Locate the cell with the specified text and output its (X, Y) center coordinate. 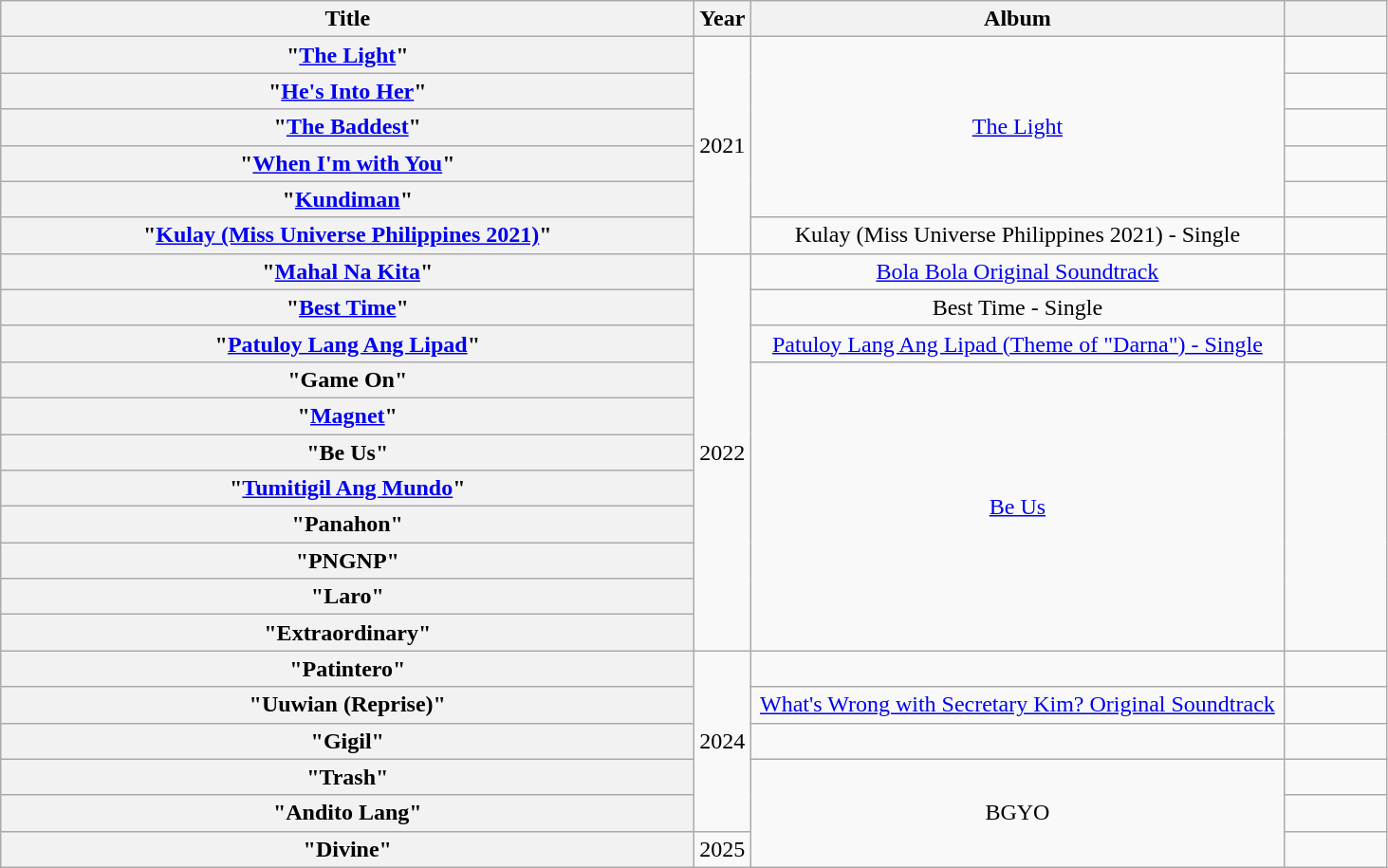
Be Us (1017, 506)
2022 (723, 452)
"Divine" (347, 849)
2024 (723, 741)
Bola Bola Original Soundtrack (1017, 271)
"Panahon" (347, 525)
"Magnet" (347, 416)
Title (347, 19)
"Tumitigil Ang Mundo" (347, 489)
Album (1017, 19)
"When I'm with You" (347, 163)
"He's Into Her" (347, 91)
"Best Time" (347, 307)
"Gigil" (347, 741)
"Extraordinary" (347, 633)
Year (723, 19)
"Trash" (347, 777)
"Andito Lang" (347, 813)
Best Time - Single (1017, 307)
2021 (723, 145)
2025 (723, 849)
BGYO (1017, 813)
The Light (1017, 127)
"Laro" (347, 597)
"PNGNP" (347, 561)
"Be Us" (347, 452)
"Game On" (347, 379)
"The Light" (347, 55)
"Patuloy Lang Ang Lipad" (347, 343)
"Patintero" (347, 669)
Kulay (Miss Universe Philippines 2021) - Single (1017, 235)
"Kulay (Miss Universe Philippines 2021)" (347, 235)
Patuloy Lang Ang Lipad (Theme of "Darna") - Single (1017, 343)
"Uuwian (Reprise)" (347, 705)
"The Baddest" (347, 127)
"Kundiman" (347, 199)
"Mahal Na Kita" (347, 271)
What's Wrong with Secretary Kim? Original Soundtrack (1017, 705)
